Find where the given text appears and provide that cell's center as [X, Y] coordinate. 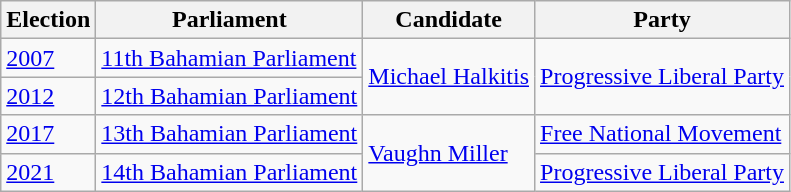
11th Bahamian Parliament [230, 58]
2012 [48, 96]
Election [48, 20]
Vaughn Miller [449, 153]
2007 [48, 58]
12th Bahamian Parliament [230, 96]
Party [662, 20]
2017 [48, 134]
13th Bahamian Parliament [230, 134]
Candidate [449, 20]
14th Bahamian Parliament [230, 172]
Parliament [230, 20]
Free National Movement [662, 134]
2021 [48, 172]
Michael Halkitis [449, 77]
